Scan for the cell matching the given text and deliver its [x, y] coordinate at center. 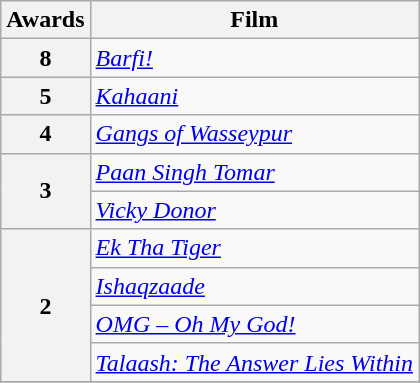
8 [46, 58]
Vicky Donor [254, 210]
Talaash: The Answer Lies Within [254, 362]
Barfi! [254, 58]
Film [254, 20]
Awards [46, 20]
Ek Tha Tiger [254, 248]
3 [46, 191]
4 [46, 134]
OMG – Oh My God! [254, 324]
5 [46, 96]
Paan Singh Tomar [254, 172]
Ishaqzaade [254, 286]
Gangs of Wasseypur [254, 134]
Kahaani [254, 96]
2 [46, 305]
